Scan for the cell matching the given text and deliver its (X, Y) coordinate at center. 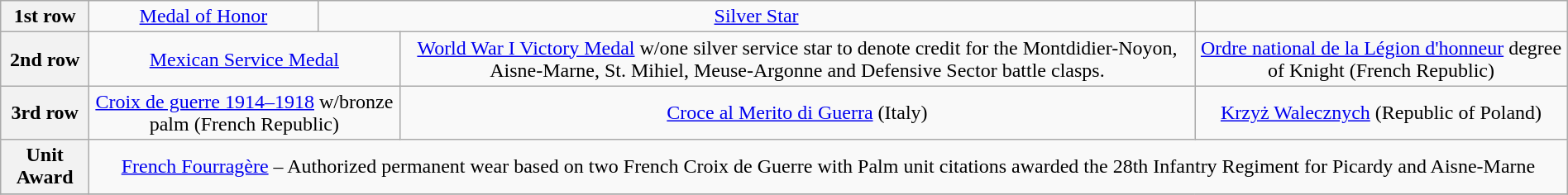
Mexican Service Medal (245, 59)
2nd row (45, 59)
Krzyż Walecznych (Republic of Poland) (1381, 112)
Ordre national de la Légion d'honneur degree of Knight (French Republic) (1381, 59)
Croix de guerre 1914–1918 w/bronze palm (French Republic) (245, 112)
Croce al Merito di Guerra (Italy) (797, 112)
1st row (45, 17)
Silver Star (756, 17)
Medal of Honor (203, 17)
3rd row (45, 112)
Unit Award (45, 167)
